From the cell containing the given text, extract its center point as (X, Y) coordinate. 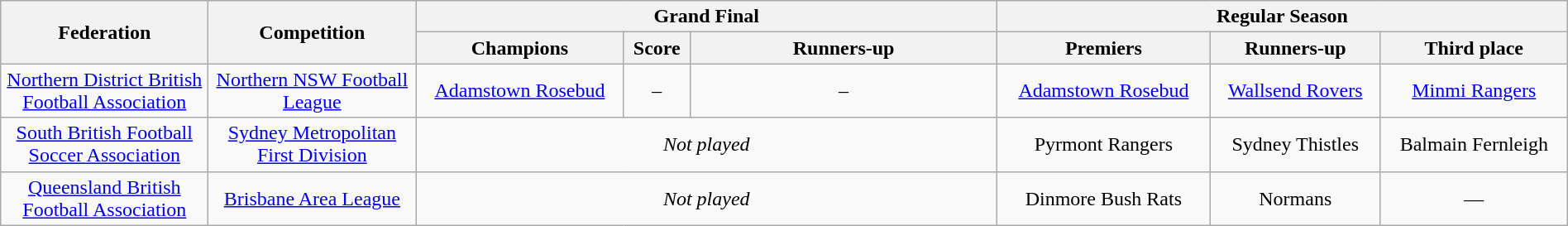
Federation (104, 32)
Third place (1474, 48)
Minmi Rangers (1474, 91)
Northern District British Football Association (104, 91)
Balmain Fernleigh (1474, 144)
Wallsend Rovers (1295, 91)
— (1474, 199)
Sydney Thistles (1295, 144)
Queensland British Football Association (104, 199)
Competition (313, 32)
Premiers (1104, 48)
Brisbane Area League (313, 199)
Northern NSW Football League (313, 91)
South British Football Soccer Association (104, 144)
Score (657, 48)
Pyrmont Rangers (1104, 144)
Champions (519, 48)
Sydney Metropolitan First Division (313, 144)
Dinmore Bush Rats (1104, 199)
Grand Final (706, 17)
Regular Season (1283, 17)
Normans (1295, 199)
